From the cell containing the given text, extract its center point as (x, y) coordinate. 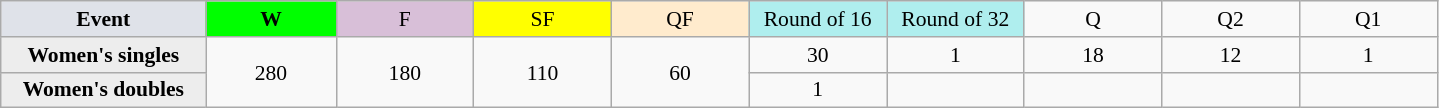
Q1 (1368, 19)
SF (543, 19)
30 (818, 55)
280 (271, 72)
Event (104, 19)
Round of 16 (818, 19)
QF (680, 19)
F (405, 19)
18 (1093, 55)
Women's doubles (104, 90)
12 (1231, 55)
Q (1093, 19)
W (271, 19)
Round of 32 (955, 19)
60 (680, 72)
110 (543, 72)
180 (405, 72)
Women's singles (104, 55)
Q2 (1231, 19)
